Locate the cell with the specified text and output its [x, y] center coordinate. 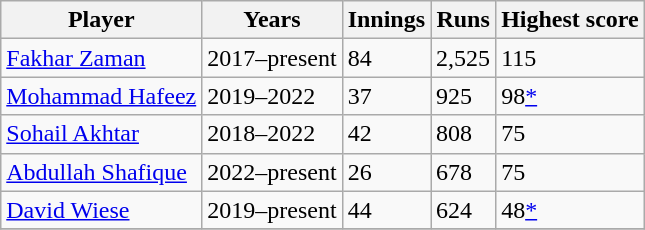
2019–2022 [272, 96]
Abdullah Shafique [102, 172]
Innings [386, 20]
2,525 [464, 58]
Mohammad Hafeez [102, 96]
925 [464, 96]
84 [386, 58]
2019–present [272, 210]
2018–2022 [272, 134]
115 [570, 58]
Sohail Akhtar [102, 134]
Fakhar Zaman [102, 58]
Years [272, 20]
98* [570, 96]
Highest score [570, 20]
2022–present [272, 172]
624 [464, 210]
808 [464, 134]
Player [102, 20]
42 [386, 134]
48* [570, 210]
David Wiese [102, 210]
678 [464, 172]
Runs [464, 20]
26 [386, 172]
37 [386, 96]
2017–present [272, 58]
44 [386, 210]
